Determine the [x, y] coordinate at the center of the cell enclosing the given text.  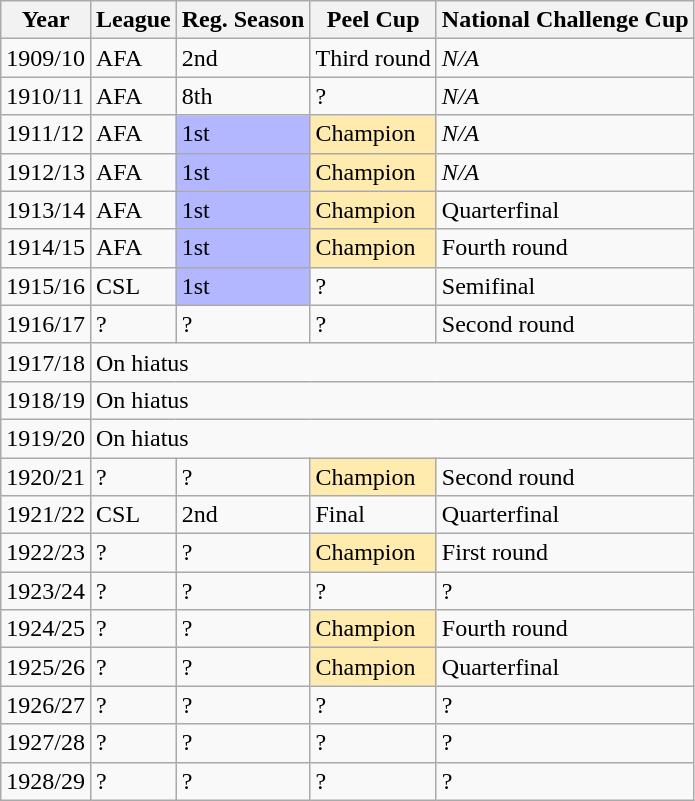
1923/24 [46, 591]
1925/26 [46, 667]
1912/13 [46, 172]
1911/12 [46, 134]
1917/18 [46, 362]
League [133, 20]
1919/20 [46, 438]
1918/19 [46, 400]
Final [373, 515]
1920/21 [46, 477]
1914/15 [46, 248]
National Challenge Cup [565, 20]
1913/14 [46, 210]
1921/22 [46, 515]
First round [565, 553]
Year [46, 20]
1922/23 [46, 553]
1916/17 [46, 324]
Semifinal [565, 286]
Third round [373, 58]
8th [243, 96]
1910/11 [46, 96]
1928/29 [46, 781]
1909/10 [46, 58]
Reg. Season [243, 20]
1924/25 [46, 629]
Peel Cup [373, 20]
1927/28 [46, 743]
1926/27 [46, 705]
1915/16 [46, 286]
